Determine the [x, y] coordinate at the center of the cell enclosing the given text.  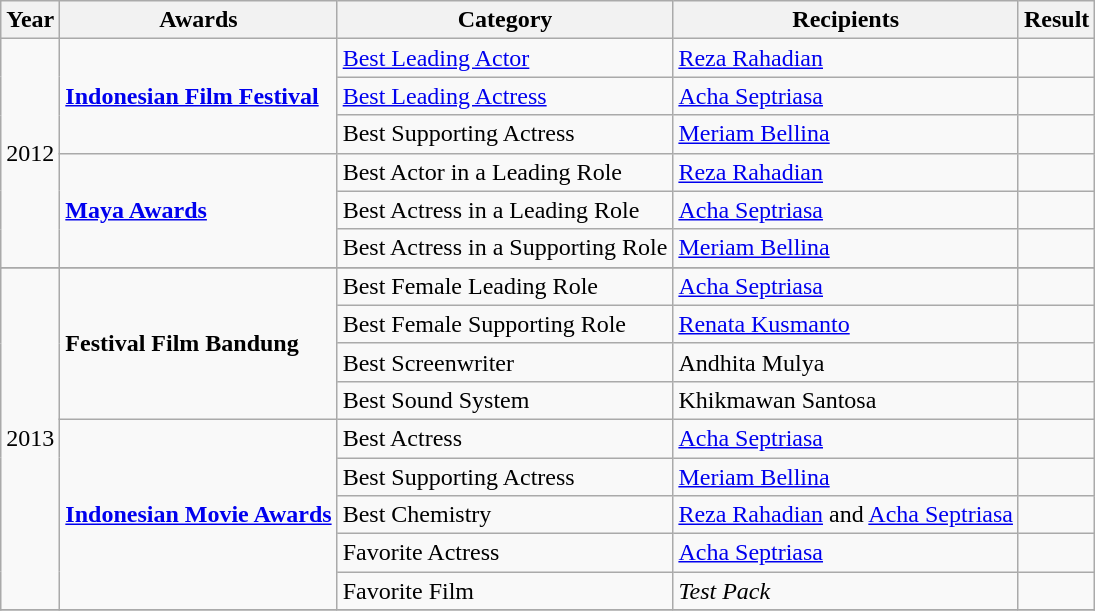
Best Female Leading Role [505, 286]
Khikmawan Santosa [846, 400]
Awards [198, 20]
Best Screenwriter [505, 362]
Best Sound System [505, 400]
Favorite Actress [505, 553]
2012 [30, 153]
Best Actor in a Leading Role [505, 172]
Year [30, 20]
Best Actress [505, 438]
Reza Rahadian and Acha Septriasa [846, 515]
Category [505, 20]
Best Leading Actress [505, 96]
Best Actress in a Supporting Role [505, 248]
Best Female Supporting Role [505, 324]
Best Leading Actor [505, 58]
Indonesian Film Festival [198, 96]
Indonesian Movie Awards [198, 514]
Favorite Film [505, 591]
Best Chemistry [505, 515]
Maya Awards [198, 210]
Result [1056, 20]
Andhita Mulya [846, 362]
2013 [30, 438]
Test Pack [846, 591]
Festival Film Bandung [198, 343]
Recipients [846, 20]
Best Actress in a Leading Role [505, 210]
Renata Kusmanto [846, 324]
